Extract the [X, Y] coordinate from the center of the cell holding the provided text.  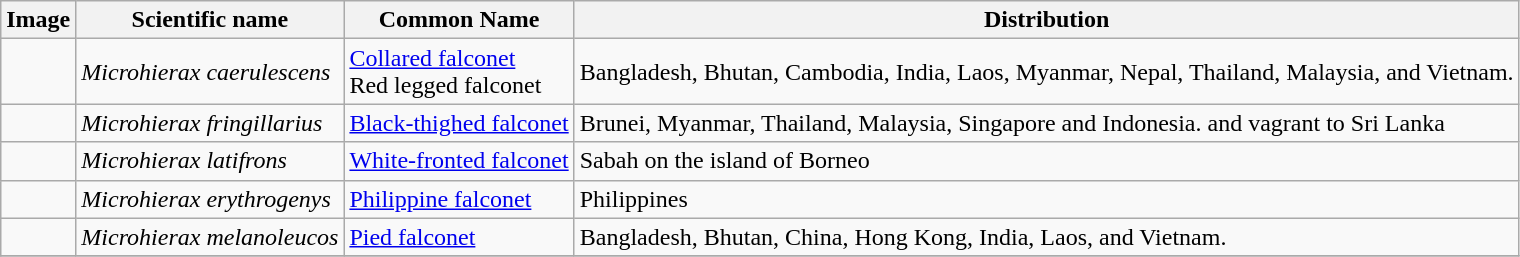
Bangladesh, Bhutan, China, Hong Kong, India, Laos, and Vietnam. [1046, 237]
Common Name [459, 20]
Microhierax latifrons [210, 161]
Microhierax melanoleucos [210, 237]
Microhierax erythrogenys [210, 199]
Bangladesh, Bhutan, Cambodia, India, Laos, Myanmar, Nepal, Thailand, Malaysia, and Vietnam. [1046, 72]
Brunei, Myanmar, Thailand, Malaysia, Singapore and Indonesia. and vagrant to Sri Lanka [1046, 123]
Black-thighed falconet [459, 123]
Microhierax caerulescens [210, 72]
Philippine falconet [459, 199]
Pied falconet [459, 237]
Image [38, 20]
Scientific name [210, 20]
Sabah on the island of Borneo [1046, 161]
Philippines [1046, 199]
White-fronted falconet [459, 161]
Distribution [1046, 20]
Microhierax fringillarius [210, 123]
Collared falconetRed legged falconet [459, 72]
